Detect which cell encompasses the target text, then output its (X, Y) center coordinate. 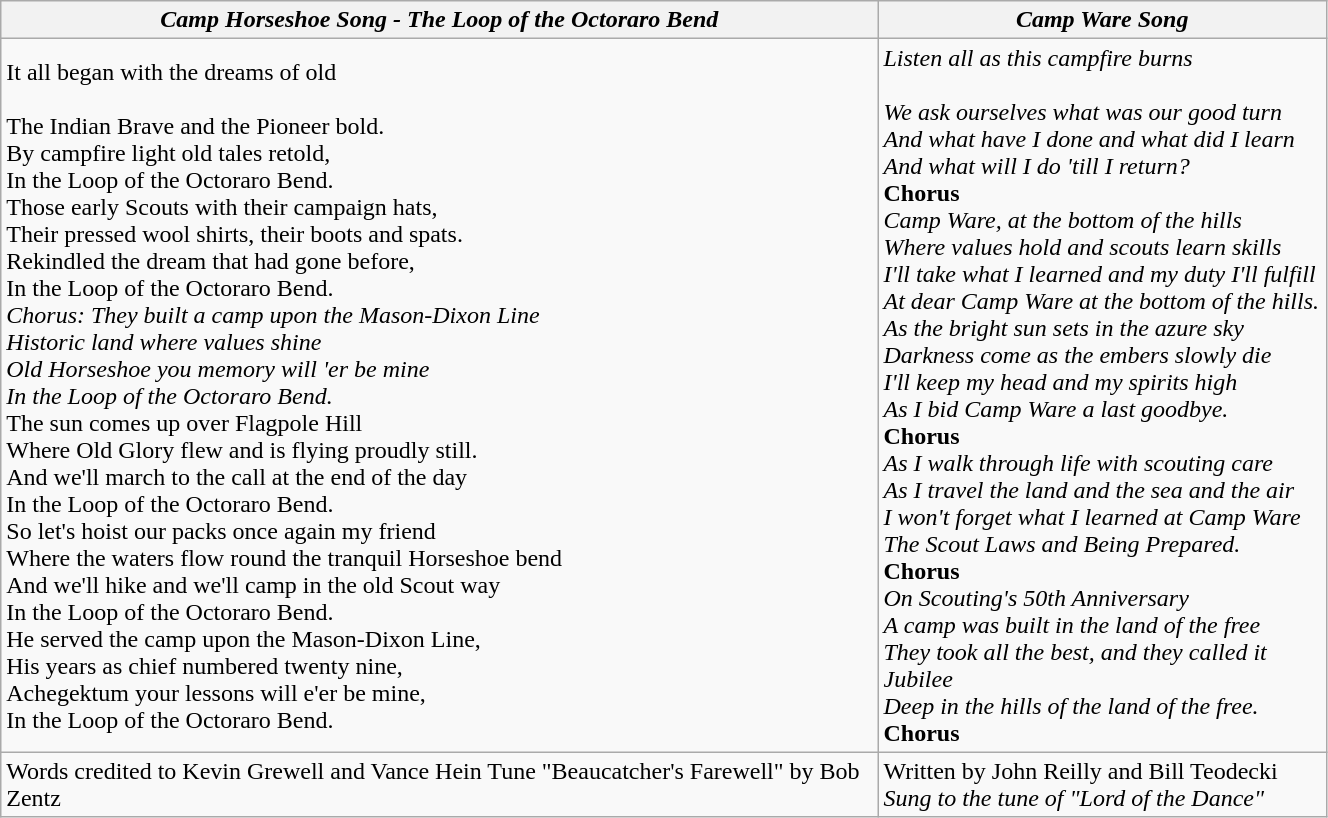
Camp Horseshoe Song - The Loop of the Octoraro Bend (440, 20)
Words credited to Kevin Grewell and Vance Hein Tune "Beaucatcher's Farewell" by Bob Zentz (440, 784)
Written by John Reilly and Bill TeodeckiSung to the tune of "Lord of the Dance" (1102, 784)
Camp Ware Song (1102, 20)
